Provide the (X, Y) coordinate of the cell's center where the given text is located.  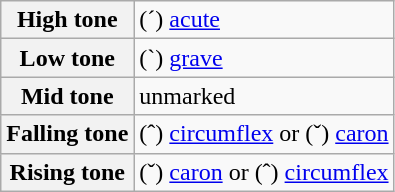
High tone (68, 20)
Rising tone (68, 172)
(`) grave (264, 58)
Low tone (68, 58)
unmarked (264, 96)
(´) acute (264, 20)
Mid tone (68, 96)
(ˆ) circumflex or (ˇ) caron (264, 134)
(ˇ) caron or (ˆ) circumflex (264, 172)
Falling tone (68, 134)
